Capture the cell that displays the provided text and extract its [x, y] central coordinate. 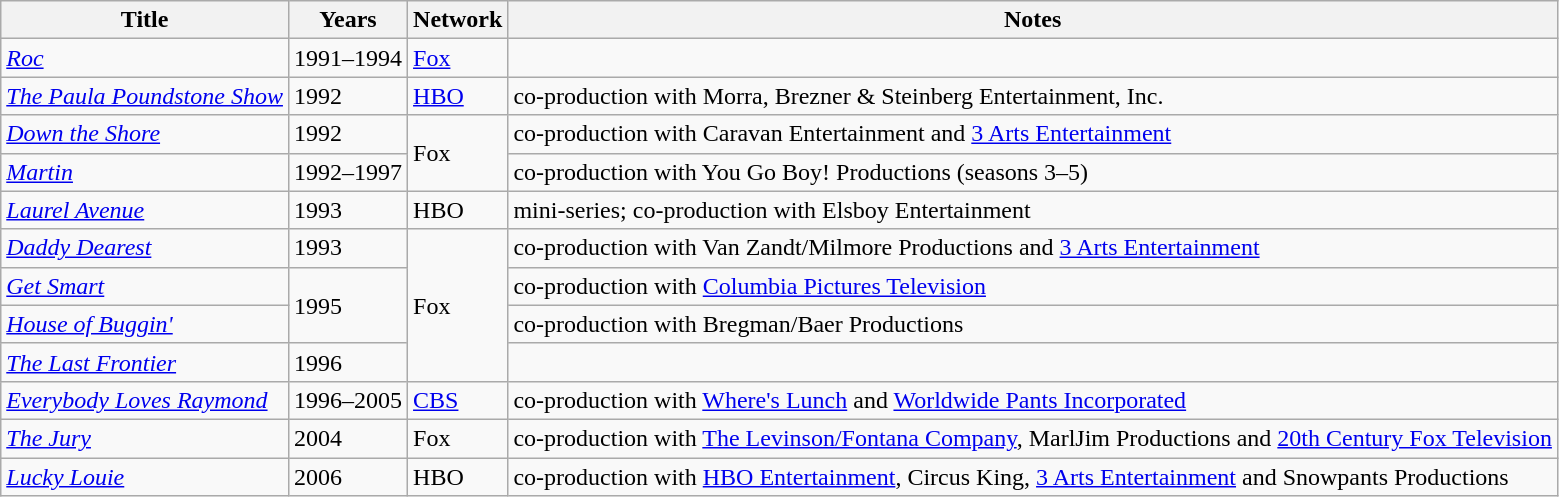
CBS [458, 400]
co-production with You Go Boy! Productions (seasons 3–5) [1033, 172]
Notes [1033, 20]
co-production with Van Zandt/Milmore Productions and 3 Arts Entertainment [1033, 248]
Daddy Dearest [145, 248]
co-production with Morra, Brezner & Steinberg Entertainment, Inc. [1033, 96]
mini-series; co-production with Elsboy Entertainment [1033, 210]
Laurel Avenue [145, 210]
co-production with Bregman/Baer Productions [1033, 324]
Everybody Loves Raymond [145, 400]
Lucky Louie [145, 477]
Network [458, 20]
co-production with HBO Entertainment, Circus King, 3 Arts Entertainment and Snowpants Productions [1033, 477]
Title [145, 20]
co-production with Columbia Pictures Television [1033, 286]
Roc [145, 58]
Get Smart [145, 286]
co-production with The Levinson/Fontana Company, MarlJim Productions and 20th Century Fox Television [1033, 438]
co-production with Where's Lunch and Worldwide Pants Incorporated [1033, 400]
The Last Frontier [145, 362]
1992–1997 [348, 172]
The Jury [145, 438]
Years [348, 20]
co-production with Caravan Entertainment and 3 Arts Entertainment [1033, 134]
1991–1994 [348, 58]
Martin [145, 172]
1996–2005 [348, 400]
2004 [348, 438]
The Paula Poundstone Show [145, 96]
1995 [348, 305]
1996 [348, 362]
2006 [348, 477]
House of Buggin' [145, 324]
Down the Shore [145, 134]
